Extract the (x, y) coordinate from the center of the cell holding the provided text.  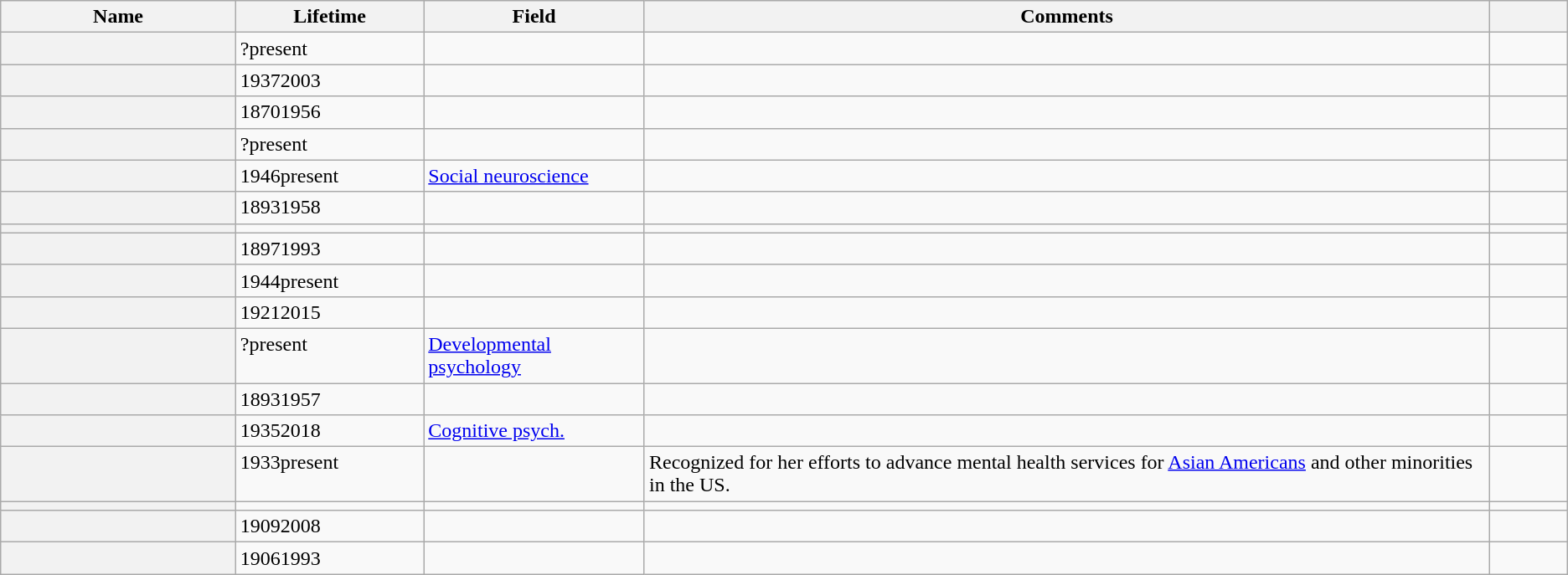
Comments (1066, 17)
1933present (329, 474)
19092008 (329, 526)
Developmental psychology (534, 355)
Lifetime (329, 17)
19061993 (329, 558)
18701956 (329, 112)
19372003 (329, 80)
Field (534, 17)
19352018 (329, 431)
1946present (329, 176)
Social neuroscience (534, 176)
18971993 (329, 249)
1944present (329, 280)
Recognized for her efforts to advance mental health services for Asian Americans and other minorities in the US. (1066, 474)
19212015 (329, 312)
Name (119, 17)
18931957 (329, 399)
Cognitive psych. (534, 431)
18931958 (329, 208)
